Scan for the cell matching the given text and deliver its [X, Y] coordinate at center. 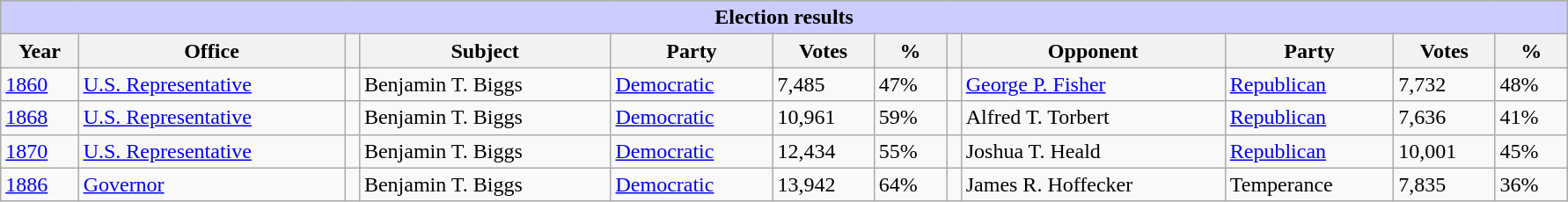
10,001 [1445, 151]
10,961 [824, 118]
45% [1531, 151]
36% [1531, 184]
1870 [40, 151]
7,835 [1445, 184]
1886 [40, 184]
Temperance [1309, 184]
13,942 [824, 184]
55% [910, 151]
12,434 [824, 151]
Alfred T. Torbert [1093, 118]
7,732 [1445, 84]
Opponent [1093, 51]
1860 [40, 84]
64% [910, 184]
7,485 [824, 84]
Joshua T. Heald [1093, 151]
Year [40, 51]
James R. Hoffecker [1093, 184]
41% [1531, 118]
1868 [40, 118]
48% [1531, 84]
Governor [211, 184]
7,636 [1445, 118]
George P. Fisher [1093, 84]
Election results [785, 18]
59% [910, 118]
Office [211, 51]
47% [910, 84]
Subject [485, 51]
